Determine the (X, Y) coordinate at the center of the cell enclosing the given text.  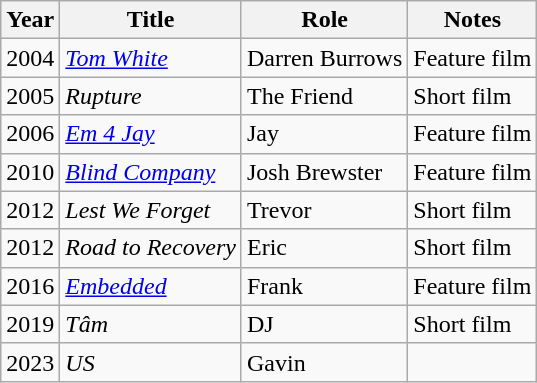
Em 4 Jay (151, 134)
2016 (30, 286)
Jay (324, 134)
2019 (30, 324)
Darren Burrows (324, 58)
Josh Brewster (324, 172)
Trevor (324, 210)
2010 (30, 172)
2006 (30, 134)
Tâm (151, 324)
Year (30, 20)
Role (324, 20)
Notes (472, 20)
The Friend (324, 96)
Gavin (324, 362)
2004 (30, 58)
Frank (324, 286)
2023 (30, 362)
Tom White (151, 58)
Embedded (151, 286)
Title (151, 20)
US (151, 362)
Rupture (151, 96)
DJ (324, 324)
Eric (324, 248)
2005 (30, 96)
Lest We Forget (151, 210)
Blind Company (151, 172)
Road to Recovery (151, 248)
